Extract the [x, y] coordinate from the center of the cell holding the provided text.  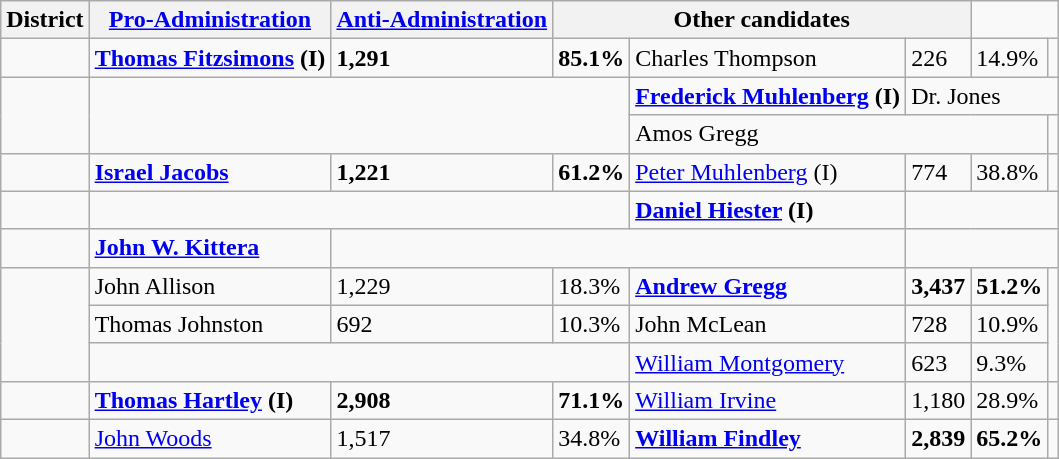
District [45, 20]
85.1% [592, 58]
34.8% [592, 438]
18.3% [592, 286]
10.9% [1010, 324]
Other candidates [762, 20]
Anti-Administration [442, 20]
Peter Muhlenberg (I) [768, 172]
71.1% [592, 400]
John Woods [210, 438]
623 [938, 362]
John W. Kittera [210, 248]
1,180 [938, 400]
38.8% [1010, 172]
10.3% [592, 324]
William Irvine [768, 400]
28.9% [1010, 400]
Charles Thompson [768, 58]
692 [442, 324]
9.3% [1010, 362]
Daniel Hiester (I) [768, 210]
51.2% [1010, 286]
Thomas Hartley (I) [210, 400]
2,908 [442, 400]
Dr. Jones [982, 96]
774 [938, 172]
Thomas Johnston [210, 324]
Israel Jacobs [210, 172]
14.9% [1010, 58]
61.2% [592, 172]
Pro-Administration [210, 20]
Amos Gregg [839, 134]
1,229 [442, 286]
Andrew Gregg [768, 286]
William Montgomery [768, 362]
728 [938, 324]
1,517 [442, 438]
Frederick Muhlenberg (I) [768, 96]
Thomas Fitzsimons (I) [210, 58]
226 [938, 58]
1,291 [442, 58]
John McLean [768, 324]
3,437 [938, 286]
William Findley [768, 438]
1,221 [442, 172]
John Allison [210, 286]
65.2% [1010, 438]
2,839 [938, 438]
